Determine the [x, y] coordinate at the center of the cell enclosing the given text.  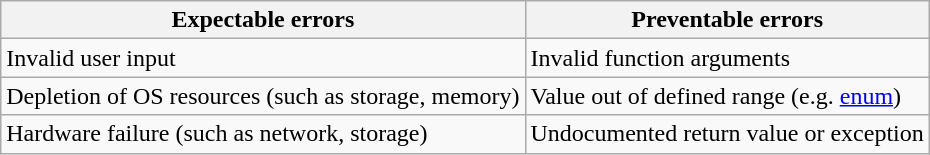
Depletion of OS resources (such as storage, memory) [263, 96]
Invalid user input [263, 58]
Value out of defined range (e.g. enum) [727, 96]
Hardware failure (such as network, storage) [263, 134]
Undocumented return value or exception [727, 134]
Preventable errors [727, 20]
Expectable errors [263, 20]
Invalid function arguments [727, 58]
